Capture the cell that displays the provided text and extract its [x, y] central coordinate. 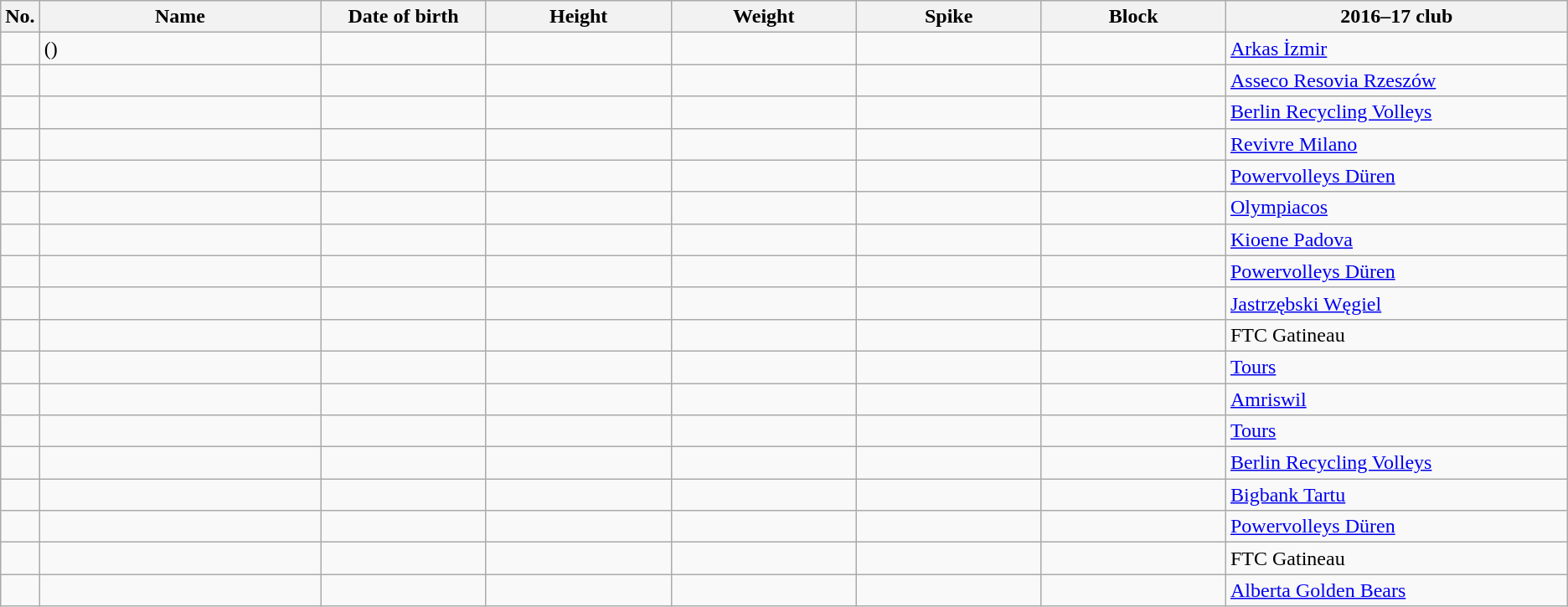
Spike [948, 17]
Jastrzębski Węgiel [1396, 303]
Revivre Milano [1396, 144]
No. [20, 17]
Bigbank Tartu [1396, 495]
Weight [764, 17]
() [180, 49]
Kioene Padova [1396, 239]
Block [1134, 17]
Amriswil [1396, 399]
Olympiacos [1396, 208]
Asseco Resovia Rzeszów [1396, 80]
Date of birth [404, 17]
Height [578, 17]
Alberta Golden Bears [1396, 590]
2016–17 club [1396, 17]
Name [180, 17]
Arkas İzmir [1396, 49]
